Return the (X, Y) coordinate for the center point of the cell that contains the specified text.  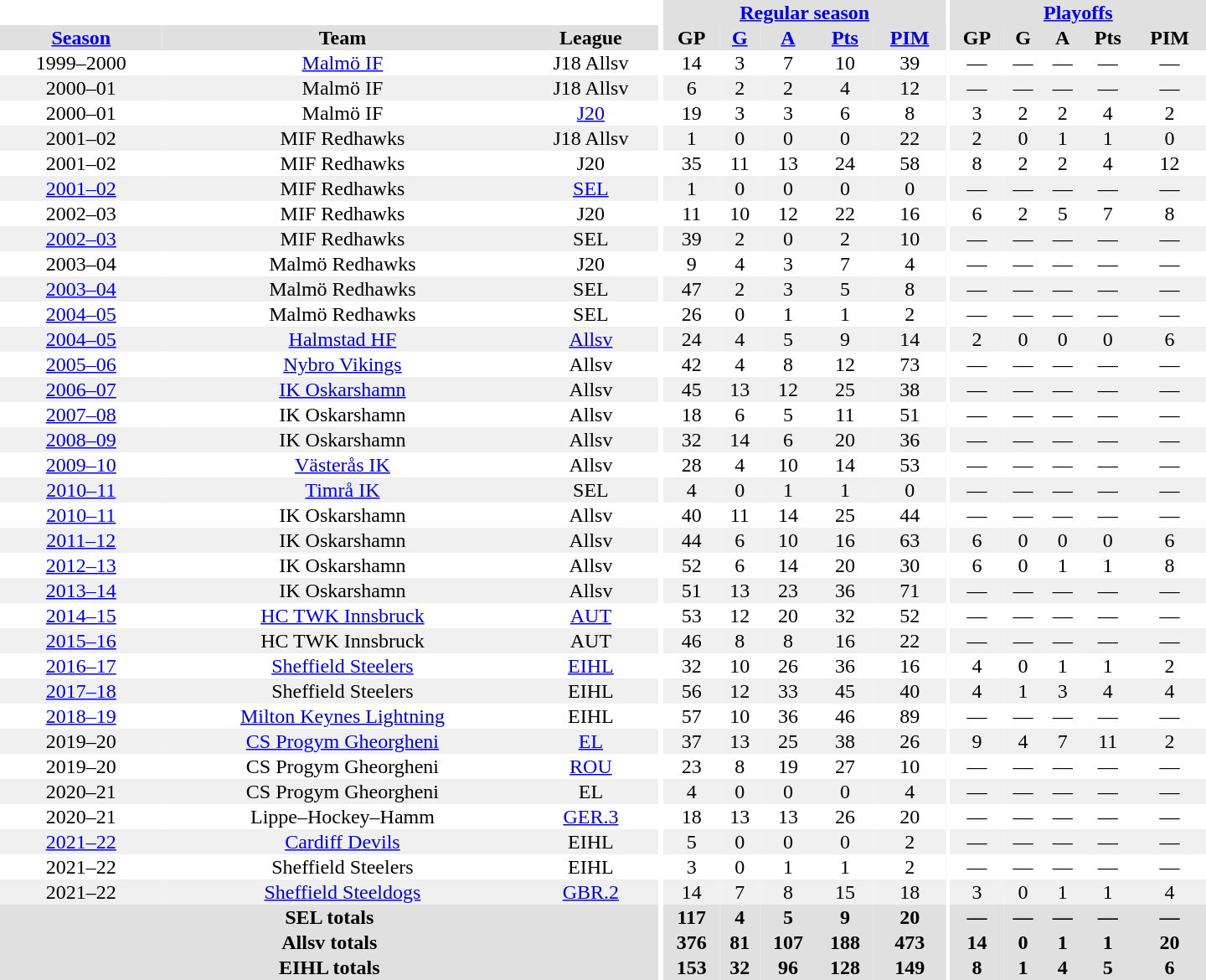
107 (788, 942)
SEL totals (330, 917)
473 (910, 942)
81 (740, 942)
Lippe–Hockey–Hamm (343, 817)
League (590, 38)
ROU (590, 766)
117 (692, 917)
2008–09 (81, 440)
Playoffs (1079, 13)
30 (910, 565)
1999–2000 (81, 63)
188 (845, 942)
GBR.2 (590, 892)
2012–13 (81, 565)
Allsv totals (330, 942)
Cardiff Devils (343, 842)
71 (910, 591)
Halmstad HF (343, 339)
Team (343, 38)
Season (81, 38)
Timrå IK (343, 490)
57 (692, 716)
Milton Keynes Lightning (343, 716)
63 (910, 540)
27 (845, 766)
96 (788, 967)
35 (692, 163)
128 (845, 967)
Nybro Vikings (343, 364)
73 (910, 364)
47 (692, 289)
Västerås IK (343, 465)
89 (910, 716)
37 (692, 741)
2016–17 (81, 666)
Sheffield Steeldogs (343, 892)
EIHL totals (330, 967)
GER.3 (590, 817)
42 (692, 364)
2014–15 (81, 616)
2011–12 (81, 540)
149 (910, 967)
2015–16 (81, 641)
33 (788, 691)
153 (692, 967)
376 (692, 942)
2009–10 (81, 465)
2013–14 (81, 591)
56 (692, 691)
2007–08 (81, 415)
Regular season (805, 13)
2006–07 (81, 389)
28 (692, 465)
2018–19 (81, 716)
15 (845, 892)
2005–06 (81, 364)
58 (910, 163)
2017–18 (81, 691)
